Search for the cell housing the specified text and yield its [X, Y] center coordinate. 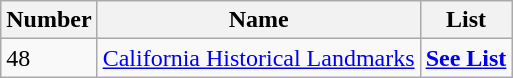
48 [49, 58]
Name [258, 20]
California Historical Landmarks [258, 58]
List [466, 20]
Number [49, 20]
See List [466, 58]
